Return the (x, y) coordinate for the center point of the cell that contains the specified text.  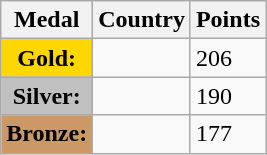
Bronze: (47, 134)
Gold: (47, 58)
Points (228, 20)
190 (228, 96)
177 (228, 134)
Silver: (47, 96)
Medal (47, 20)
206 (228, 58)
Country (142, 20)
